Pinpoint the cell where the given text exists, returning its (X, Y) midpoint coordinate. 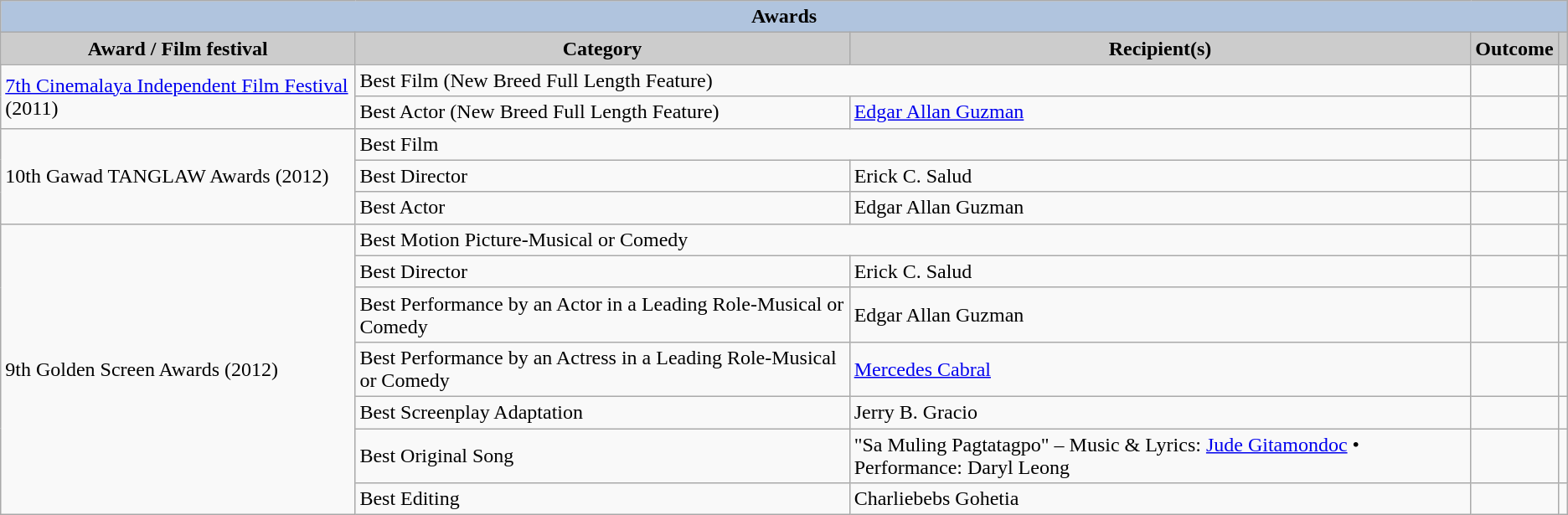
Awards (784, 17)
7th Cinemalaya Independent Film Festival (2011) (178, 96)
9th Golden Screen Awards (2012) (178, 368)
Outcome (1514, 49)
Charliebebs Gohetia (1160, 499)
Best Motion Picture-Musical or Comedy (913, 239)
Best Actor (New Breed Full Length Feature) (602, 112)
Mercedes Cabral (1160, 368)
Category (602, 49)
Best Original Song (602, 456)
Best Performance by an Actor in a Leading Role-Musical or Comedy (602, 315)
Recipient(s) (1160, 49)
Best Actor (602, 208)
Best Editing (602, 499)
Award / Film festival (178, 49)
"Sa Muling Pagtatagpo" – Music & Lyrics: Jude Gitamondoc • Performance: Daryl Leong (1160, 456)
Best Film (913, 144)
Best Film (New Breed Full Length Feature) (913, 80)
Best Screenplay Adaptation (602, 412)
Jerry B. Gracio (1160, 412)
10th Gawad TANGLAW Awards (2012) (178, 176)
Best Performance by an Actress in a Leading Role-Musical or Comedy (602, 368)
